From the cell containing the given text, extract its center point as (X, Y) coordinate. 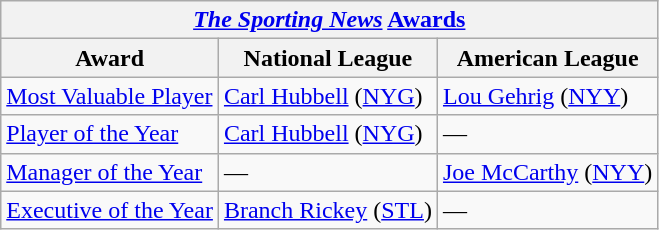
Branch Rickey (STL) (328, 210)
National League (328, 58)
Manager of the Year (110, 172)
Lou Gehrig (NYY) (547, 96)
Executive of the Year (110, 210)
The Sporting News Awards (330, 20)
Most Valuable Player (110, 96)
Joe McCarthy (NYY) (547, 172)
Player of the Year (110, 134)
American League (547, 58)
Award (110, 58)
